Pinpoint the cell where the given text exists, returning its (x, y) midpoint coordinate. 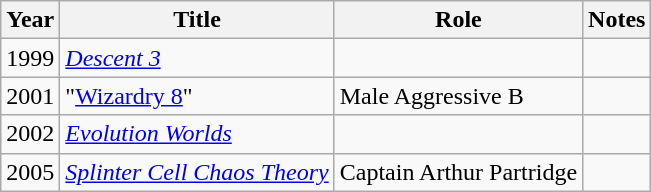
1999 (30, 58)
Splinter Cell Chaos Theory (197, 172)
Descent 3 (197, 58)
Year (30, 20)
Male Aggressive B (458, 96)
Evolution Worlds (197, 134)
Role (458, 20)
2001 (30, 96)
Notes (617, 20)
2002 (30, 134)
Title (197, 20)
2005 (30, 172)
Captain Arthur Partridge (458, 172)
"Wizardry 8" (197, 96)
